Provide the [X, Y] coordinate of the cell's center where the given text is located.  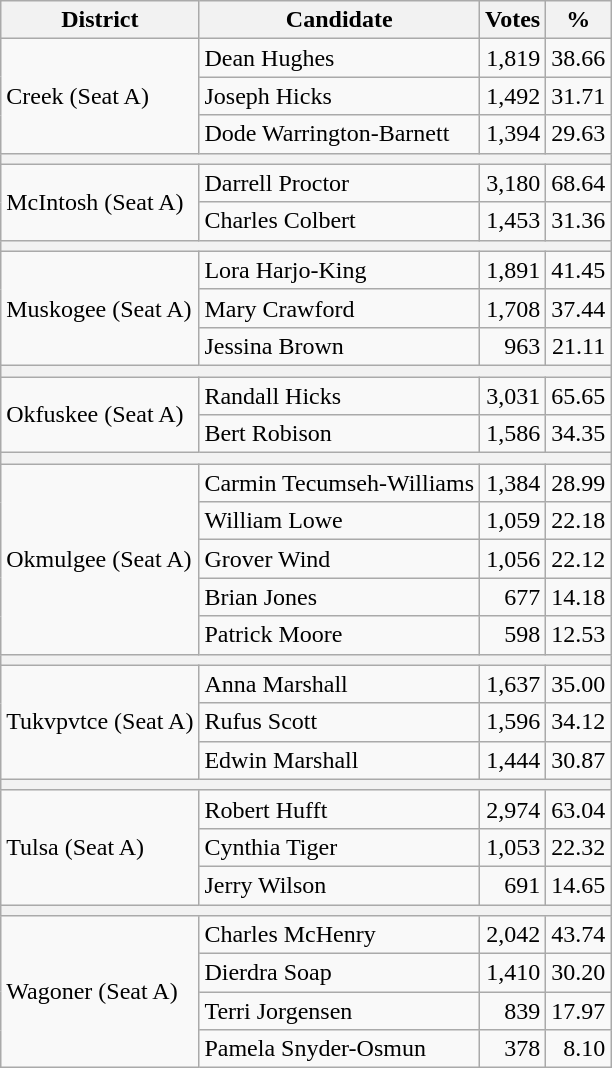
Joseph Hicks [340, 96]
63.04 [578, 809]
1,444 [513, 760]
1,059 [513, 521]
14.18 [578, 597]
1,053 [513, 847]
22.12 [578, 559]
Carmin Tecumseh-Williams [340, 483]
Creek (Seat A) [100, 96]
1,410 [513, 973]
677 [513, 597]
68.64 [578, 183]
963 [513, 346]
21.11 [578, 346]
2,042 [513, 935]
1,453 [513, 221]
1,384 [513, 483]
Dode Warrington-Barnett [340, 134]
378 [513, 1049]
37.44 [578, 308]
Dierdra Soap [340, 973]
1,394 [513, 134]
Edwin Marshall [340, 760]
1,586 [513, 434]
17.97 [578, 1011]
3,180 [513, 183]
43.74 [578, 935]
30.87 [578, 760]
Jessina Brown [340, 346]
12.53 [578, 635]
65.65 [578, 395]
Pamela Snyder-Osmun [340, 1049]
1,891 [513, 270]
30.20 [578, 973]
31.36 [578, 221]
Dean Hughes [340, 58]
Tukvpvtce (Seat A) [100, 722]
Darrell Proctor [340, 183]
Okfuskee (Seat A) [100, 414]
McIntosh (Seat A) [100, 202]
41.45 [578, 270]
Lora Harjo-King [340, 270]
Wagoner (Seat A) [100, 992]
22.32 [578, 847]
Robert Hufft [340, 809]
2,974 [513, 809]
8.10 [578, 1049]
38.66 [578, 58]
Grover Wind [340, 559]
Anna Marshall [340, 684]
Okmulgee (Seat A) [100, 559]
Patrick Moore [340, 635]
34.35 [578, 434]
1,708 [513, 308]
Rufus Scott [340, 722]
Bert Robison [340, 434]
Mary Crawford [340, 308]
Votes [513, 20]
14.65 [578, 885]
% [578, 20]
1,056 [513, 559]
1,492 [513, 96]
Tulsa (Seat A) [100, 847]
31.71 [578, 96]
William Lowe [340, 521]
Jerry Wilson [340, 885]
22.18 [578, 521]
Muskogee (Seat A) [100, 308]
598 [513, 635]
28.99 [578, 483]
29.63 [578, 134]
Candidate [340, 20]
35.00 [578, 684]
Charles McHenry [340, 935]
1,596 [513, 722]
3,031 [513, 395]
839 [513, 1011]
Terri Jorgensen [340, 1011]
691 [513, 885]
1,637 [513, 684]
Randall Hicks [340, 395]
Brian Jones [340, 597]
Charles Colbert [340, 221]
District [100, 20]
Cynthia Tiger [340, 847]
34.12 [578, 722]
1,819 [513, 58]
